Determine the [X, Y] coordinate at the center of the cell enclosing the given text.  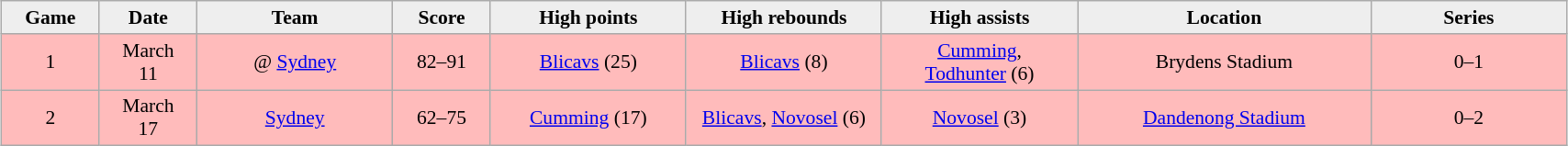
Date [149, 17]
March 11 [149, 62]
Location [1225, 17]
Cumming, Todhunter (6) [979, 62]
2 [51, 118]
0–2 [1469, 118]
Brydens Stadium [1225, 62]
Series [1469, 17]
@ Sydney [296, 62]
Score [442, 17]
Cumming (17) [588, 118]
62–75 [442, 118]
82–91 [442, 62]
Blicavs (8) [784, 62]
Sydney [296, 118]
High points [588, 17]
High assists [979, 17]
March 17 [149, 118]
Dandenong Stadium [1225, 118]
Blicavs (25) [588, 62]
Blicavs, Novosel (6) [784, 118]
1 [51, 62]
0–1 [1469, 62]
Team [296, 17]
Game [51, 17]
High rebounds [784, 17]
Novosel (3) [979, 118]
